From the cell containing the given text, extract its center point as [X, Y] coordinate. 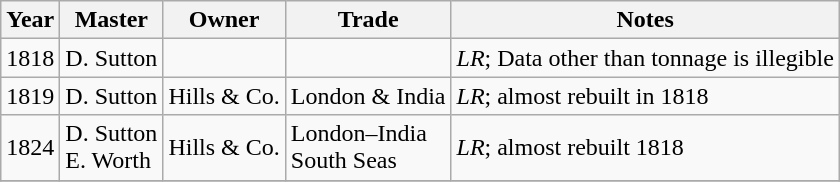
D. SuttonE. Worth [112, 148]
LR; Data other than tonnage is illegible [645, 58]
Master [112, 20]
Owner [224, 20]
1818 [30, 58]
Year [30, 20]
1819 [30, 96]
London & India [368, 96]
London–IndiaSouth Seas [368, 148]
Notes [645, 20]
LR; almost rebuilt 1818 [645, 148]
LR; almost rebuilt in 1818 [645, 96]
1824 [30, 148]
Trade [368, 20]
